Output the (X, Y) coordinate of the center of the cell containing the given text.  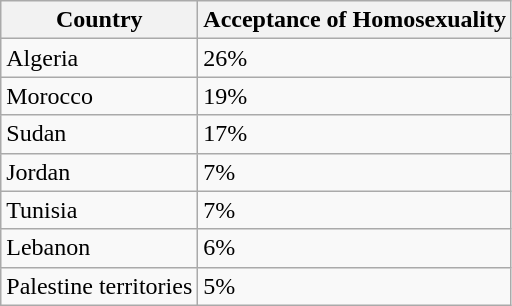
17% (355, 134)
Palestine territories (100, 286)
5% (355, 286)
Country (100, 20)
19% (355, 96)
Lebanon (100, 248)
Morocco (100, 96)
Jordan (100, 172)
Sudan (100, 134)
Tunisia (100, 210)
Acceptance of Homosexuality (355, 20)
6% (355, 248)
Algeria (100, 58)
26% (355, 58)
